Find where the given text appears and provide that cell's center as [X, Y] coordinate. 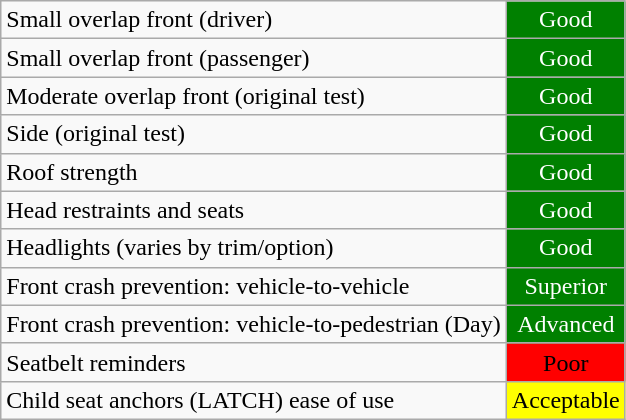
Small overlap front (driver) [254, 20]
Superior [566, 286]
Poor [566, 362]
Head restraints and seats [254, 210]
Front crash prevention: vehicle-to-vehicle [254, 286]
Front crash prevention: vehicle-to-pedestrian (Day) [254, 324]
Roof strength [254, 172]
Seatbelt reminders [254, 362]
Moderate overlap front (original test) [254, 96]
Acceptable [566, 400]
Side (original test) [254, 134]
Child seat anchors (LATCH) ease of use [254, 400]
Advanced [566, 324]
Small overlap front (passenger) [254, 58]
Headlights (varies by trim/option) [254, 248]
